Return the [X, Y] coordinate for the center point of the cell that contains the specified text.  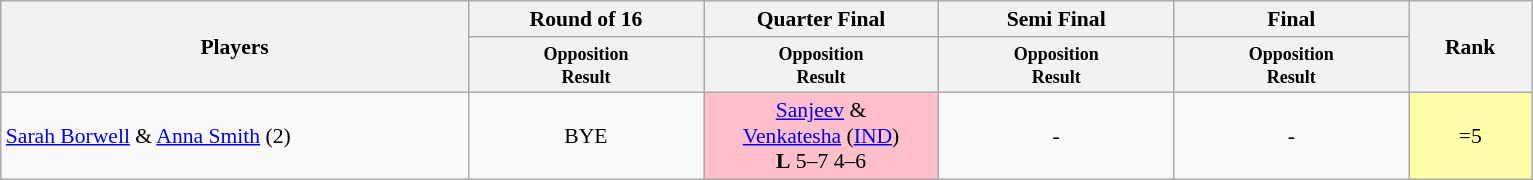
Quarter Final [822, 19]
BYE [586, 136]
Sarah Borwell & Anna Smith (2) [235, 136]
Round of 16 [586, 19]
Sanjeev & Venkatesha (IND)L 5–7 4–6 [822, 136]
=5 [1470, 136]
Rank [1470, 47]
Semi Final [1056, 19]
Final [1292, 19]
Players [235, 47]
